Determine the (x, y) coordinate at the center of the cell enclosing the given text.  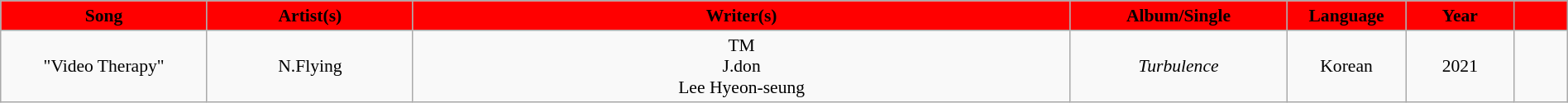
Artist(s) (309, 16)
2021 (1460, 66)
Year (1460, 16)
Song (104, 16)
Writer(s) (741, 16)
Turbulence (1178, 66)
Language (1346, 16)
N.Flying (309, 66)
Korean (1346, 66)
TM J.don Lee Hyeon-seung (741, 66)
Album/Single (1178, 16)
"Video Therapy" (104, 66)
